Return the [X, Y] coordinate for the center point of the cell that contains the specified text.  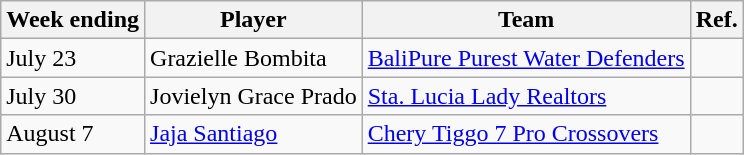
Grazielle Bombita [254, 58]
BaliPure Purest Water Defenders [526, 58]
Sta. Lucia Lady Realtors [526, 96]
July 23 [73, 58]
Week ending [73, 20]
Team [526, 20]
Jovielyn Grace Prado [254, 96]
Chery Tiggo 7 Pro Crossovers [526, 134]
Jaja Santiago [254, 134]
Ref. [716, 20]
August 7 [73, 134]
July 30 [73, 96]
Player [254, 20]
